Determine the (x, y) coordinate at the center of the cell enclosing the given text.  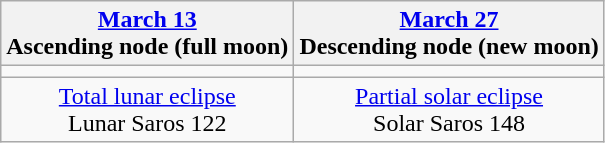
March 27Descending node (new moon) (449, 34)
March 13Ascending node (full moon) (148, 34)
Total lunar eclipseLunar Saros 122 (148, 110)
Partial solar eclipseSolar Saros 148 (449, 110)
